Return the [x, y] coordinate for the center point of the cell that contains the specified text.  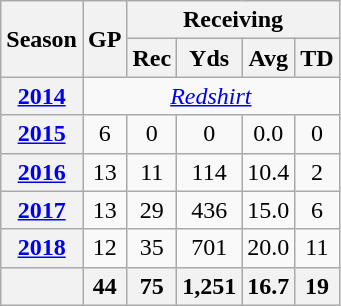
1,251 [210, 286]
2017 [42, 210]
TD [317, 58]
44 [104, 286]
Yds [210, 58]
2014 [42, 96]
16.7 [268, 286]
15.0 [268, 210]
10.4 [268, 172]
2016 [42, 172]
20.0 [268, 248]
35 [152, 248]
75 [152, 286]
GP [104, 39]
12 [104, 248]
2018 [42, 248]
19 [317, 286]
0.0 [268, 134]
Season [42, 39]
29 [152, 210]
2 [317, 172]
2015 [42, 134]
114 [210, 172]
Avg [268, 58]
Receiving [233, 20]
Redshirt [210, 96]
701 [210, 248]
436 [210, 210]
Rec [152, 58]
